Return [X, Y] of the center of cell containing provided text 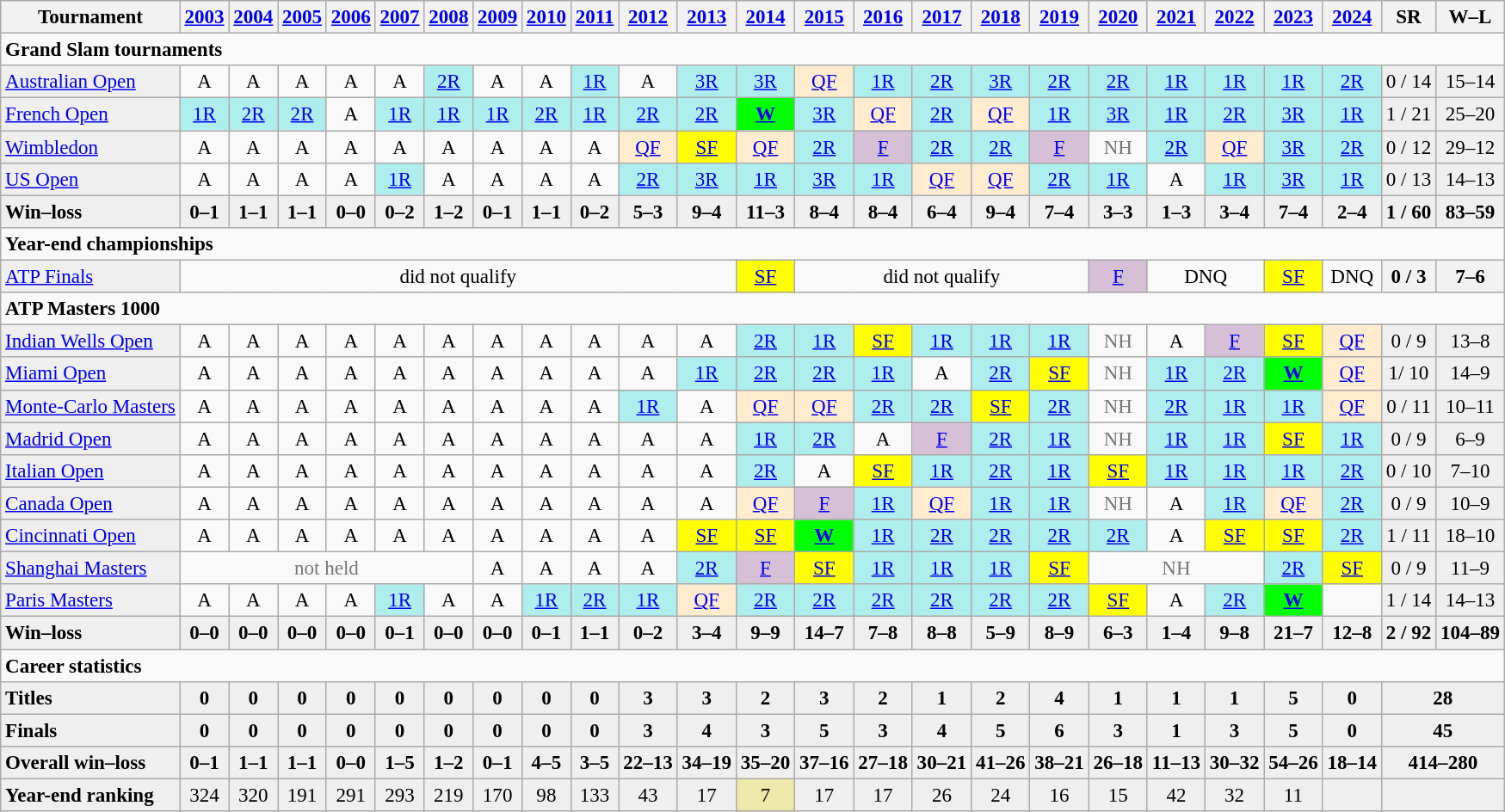
2019 [1059, 17]
Titles [90, 698]
5–9 [1001, 633]
Miami Open [90, 374]
7–6 [1471, 277]
1 / 11 [1408, 536]
2024 [1352, 17]
Indian Wells Open [90, 341]
219 [449, 796]
0 / 10 [1408, 471]
16 [1059, 796]
2020 [1118, 17]
30–21 [941, 763]
8–9 [1059, 633]
SR [1408, 17]
Canada Open [90, 503]
6 [1059, 730]
Tournament [90, 17]
2009 [497, 17]
2005 [303, 17]
320 [253, 796]
2013 [706, 17]
4–5 [547, 763]
34–19 [706, 763]
7 [765, 796]
Paris Masters [90, 600]
3–3 [1118, 212]
414–280 [1442, 763]
Cincinnati Open [90, 536]
3–5 [595, 763]
2006 [351, 17]
French Open [90, 114]
11–9 [1471, 569]
2022 [1234, 17]
13–8 [1471, 341]
2004 [253, 17]
not held [327, 569]
ATP Finals [90, 277]
41–26 [1001, 763]
2008 [449, 17]
2021 [1175, 17]
10–11 [1471, 406]
2010 [547, 17]
1–3 [1175, 212]
15–14 [1471, 82]
104–89 [1471, 633]
1 / 21 [1408, 114]
Overall win–loss [90, 763]
37–16 [824, 763]
2012 [648, 17]
45 [1442, 730]
38–21 [1059, 763]
11–3 [765, 212]
2007 [399, 17]
6–9 [1471, 439]
2023 [1293, 17]
2018 [1001, 17]
6–4 [941, 212]
1/ 10 [1408, 374]
Year-end ranking [90, 796]
43 [648, 796]
18–14 [1352, 763]
1–5 [399, 763]
26–18 [1118, 763]
30–32 [1234, 763]
2–4 [1352, 212]
29–12 [1471, 147]
18–10 [1471, 536]
8–8 [941, 633]
14–7 [824, 633]
12–8 [1352, 633]
Wimbledon [90, 147]
0 / 14 [1408, 82]
133 [595, 796]
11 [1293, 796]
Career statistics [753, 666]
Finals [90, 730]
2011 [595, 17]
191 [303, 796]
0 / 3 [1408, 277]
2016 [883, 17]
2003 [205, 17]
1 / 14 [1408, 600]
2017 [941, 17]
0 / 12 [1408, 147]
1–4 [1175, 633]
US Open [90, 180]
1 / 60 [1408, 212]
Australian Open [90, 82]
Monte-Carlo Masters [90, 406]
11–13 [1175, 763]
5–3 [648, 212]
26 [941, 796]
6–3 [1118, 633]
83–59 [1471, 212]
98 [547, 796]
15 [1118, 796]
Grand Slam tournaments [753, 50]
35–20 [765, 763]
21–7 [1293, 633]
28 [1442, 698]
22–13 [648, 763]
291 [351, 796]
ATP Masters 1000 [753, 309]
7–10 [1471, 471]
2 / 92 [1408, 633]
27–18 [883, 763]
54–26 [1293, 763]
42 [1175, 796]
25–20 [1471, 114]
2015 [824, 17]
W–L [1471, 17]
Shanghai Masters [90, 569]
2014 [765, 17]
0 / 11 [1408, 406]
14–9 [1471, 374]
324 [205, 796]
9–8 [1234, 633]
10–9 [1471, 503]
0 / 13 [1408, 180]
Madrid Open [90, 439]
9–9 [765, 633]
24 [1001, 796]
Year-end championships [753, 244]
7–8 [883, 633]
32 [1234, 796]
293 [399, 796]
Italian Open [90, 471]
170 [497, 796]
